Provide the (X, Y) coordinate of the cell's center where the given text is located.  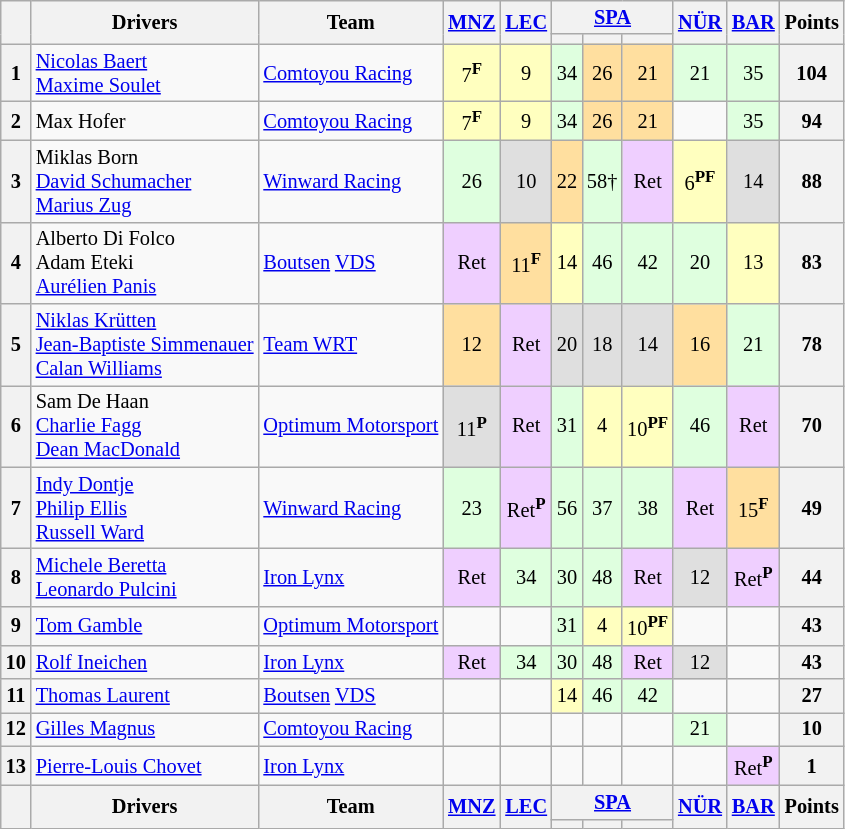
104 (812, 73)
Max Hofer (145, 120)
56 (567, 508)
49 (812, 508)
7 (16, 508)
Rolf Ineichen (145, 662)
6PF (700, 181)
15F (754, 508)
Sam De Haan Charlie Fagg Dean MacDonald (145, 426)
Michele Beretta Leonardo Pulcini (145, 578)
44 (812, 578)
Niklas Krütten Jean-Baptiste Simmenauer Calan Williams (145, 345)
Indy Dontje Philip Ellis Russell Ward (145, 508)
Nicolas Baert Maxime Soulet (145, 73)
2 (16, 120)
27 (812, 696)
3 (16, 181)
88 (812, 181)
37 (602, 508)
Team WRT (350, 345)
78 (812, 345)
22 (567, 181)
11P (472, 426)
38 (648, 508)
16 (700, 345)
5 (16, 345)
Miklas Born David Schumacher Marius Zug (145, 181)
Thomas Laurent (145, 696)
83 (812, 263)
Tom Gamble (145, 626)
94 (812, 120)
70 (812, 426)
23 (472, 508)
Pierre-Louis Chovet (145, 766)
6 (16, 426)
Alberto Di Folco Adam Eteki Aurélien Panis (145, 263)
18 (602, 345)
8 (16, 578)
58† (602, 181)
11F (526, 263)
Gilles Magnus (145, 729)
11 (16, 696)
